For the text-containing cell, return its midpoint in [x, y] coordinate format. 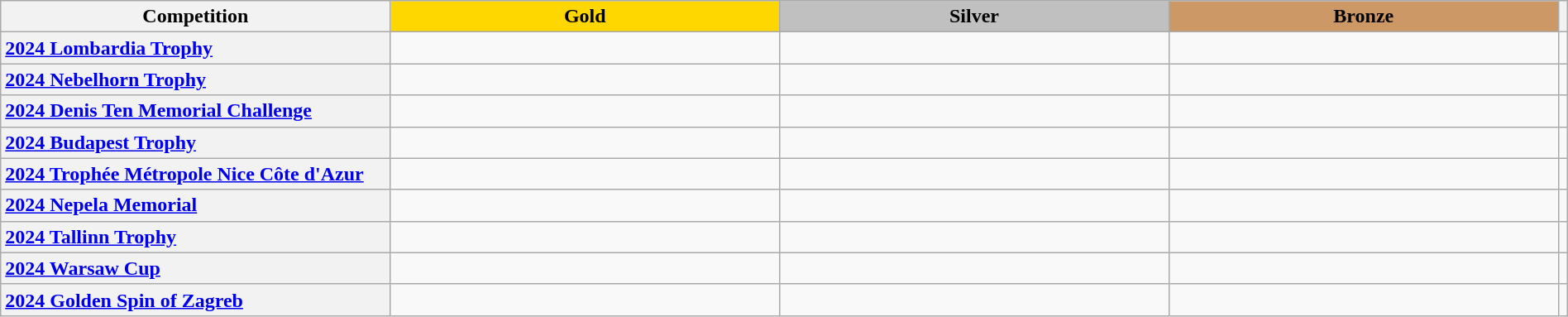
2024 Golden Spin of Zagreb [195, 300]
2024 Tallinn Trophy [195, 237]
2024 Trophée Métropole Nice Côte d'Azur [195, 174]
Gold [586, 17]
2024 Nepela Memorial [195, 205]
Competition [195, 17]
2024 Budapest Trophy [195, 142]
2024 Nebelhorn Trophy [195, 79]
Bronze [1363, 17]
2024 Denis Ten Memorial Challenge [195, 111]
2024 Lombardia Trophy [195, 48]
Silver [974, 17]
2024 Warsaw Cup [195, 268]
